Find where the given text appears and provide that cell's center as (X, Y) coordinate. 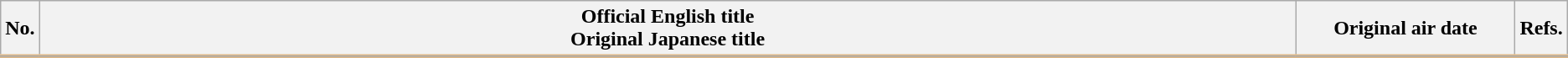
Refs. (1541, 29)
Official English title Original Japanese title (668, 29)
No. (20, 29)
Original air date (1406, 29)
